Return the (X, Y) coordinate for the center point of the cell that contains the specified text.  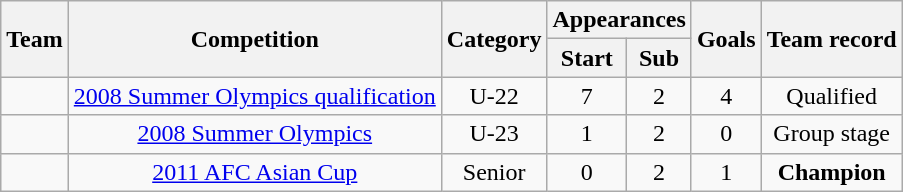
Group stage (832, 134)
Champion (832, 172)
Senior (494, 172)
U-23 (494, 134)
2011 AFC Asian Cup (254, 172)
Qualified (832, 96)
Team (35, 39)
4 (726, 96)
Competition (254, 39)
2008 Summer Olympics (254, 134)
Team record (832, 39)
Appearances (619, 20)
2008 Summer Olympics qualification (254, 96)
Start (587, 58)
7 (587, 96)
Category (494, 39)
U-22 (494, 96)
Sub (660, 58)
Goals (726, 39)
